Locate the cell with the specified text and output its [x, y] center coordinate. 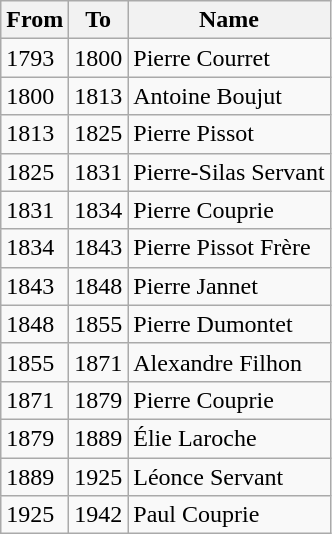
Name [229, 20]
Antoine Boujut [229, 96]
Paul Couprie [229, 515]
Pierre Dumontet [229, 324]
Pierre Pissot Frère [229, 248]
Léonce Servant [229, 477]
Élie Laroche [229, 438]
Pierre Jannet [229, 286]
Pierre Pissot [229, 134]
Pierre Courret [229, 58]
To [98, 20]
1793 [35, 58]
Pierre-Silas Servant [229, 172]
Alexandre Filhon [229, 362]
From [35, 20]
1942 [98, 515]
